From the cell containing the given text, extract its center point as [x, y] coordinate. 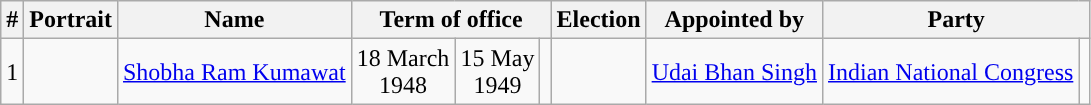
1 [12, 72]
18 March1948 [403, 72]
Party [956, 20]
Shobha Ram Kumawat [234, 72]
Election [598, 20]
Name [234, 20]
Indian National Congress [950, 72]
Portrait [71, 20]
Appointed by [734, 20]
Udai Bhan Singh [734, 72]
15 May1949 [498, 72]
# [12, 20]
Term of office [451, 20]
